Capture the cell that displays the provided text and extract its (X, Y) central coordinate. 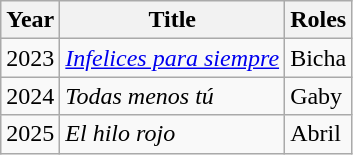
Year (30, 20)
2025 (30, 134)
2024 (30, 96)
2023 (30, 58)
Abril (318, 134)
Bicha (318, 58)
Gaby (318, 96)
Title (172, 20)
El hilo rojo (172, 134)
Roles (318, 20)
Infelices para siempre (172, 58)
Todas menos tú (172, 96)
